Extract the (x, y) coordinate from the center of the cell holding the provided text.  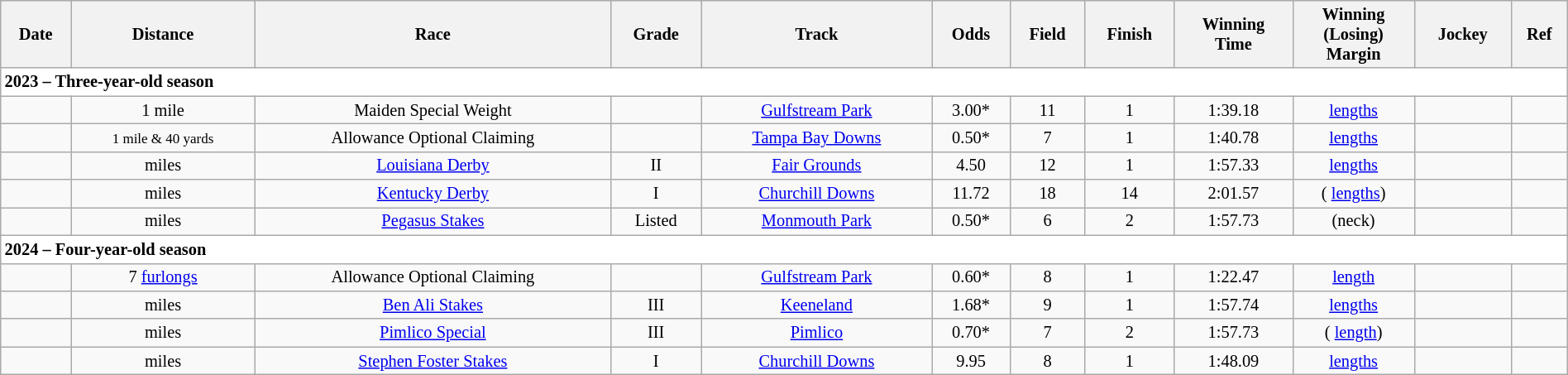
Maiden Special Weight (433, 110)
Kentucky Derby (433, 194)
6 (1047, 221)
Fair Grounds (817, 166)
1:57.74 (1234, 305)
1.68* (971, 305)
4.50 (971, 166)
Distance (164, 34)
Pimlico (817, 333)
1 mile (164, 110)
11.72 (971, 194)
length (1353, 277)
1:39.18 (1234, 110)
2023 – Three-year-old season (784, 82)
1:57.33 (1234, 166)
3.00* (971, 110)
0.70* (971, 333)
II (656, 166)
14 (1130, 194)
Pimlico Special (433, 333)
( length) (1353, 333)
1:40.78 (1234, 137)
7 furlongs (164, 277)
Track (817, 34)
Field (1047, 34)
Winning(Losing)Margin (1353, 34)
WinningTime (1234, 34)
0.60* (971, 277)
Keeneland (817, 305)
Monmouth Park (817, 221)
18 (1047, 194)
Odds (971, 34)
Date (36, 34)
Pegasus Stakes (433, 221)
11 (1047, 110)
1:22.47 (1234, 277)
( lengths) (1353, 194)
Ben Ali Stakes (433, 305)
Tampa Bay Downs (817, 137)
Finish (1130, 34)
Stephen Foster Stakes (433, 361)
Louisiana Derby (433, 166)
2024 – Four-year-old season (784, 249)
Race (433, 34)
(neck) (1353, 221)
Grade (656, 34)
2:01.57 (1234, 194)
9 (1047, 305)
Jockey (1462, 34)
12 (1047, 166)
1:48.09 (1234, 361)
1 mile & 40 yards (164, 137)
9.95 (971, 361)
Listed (656, 221)
Ref (1539, 34)
